Pinpoint the cell where the given text exists, returning its [X, Y] midpoint coordinate. 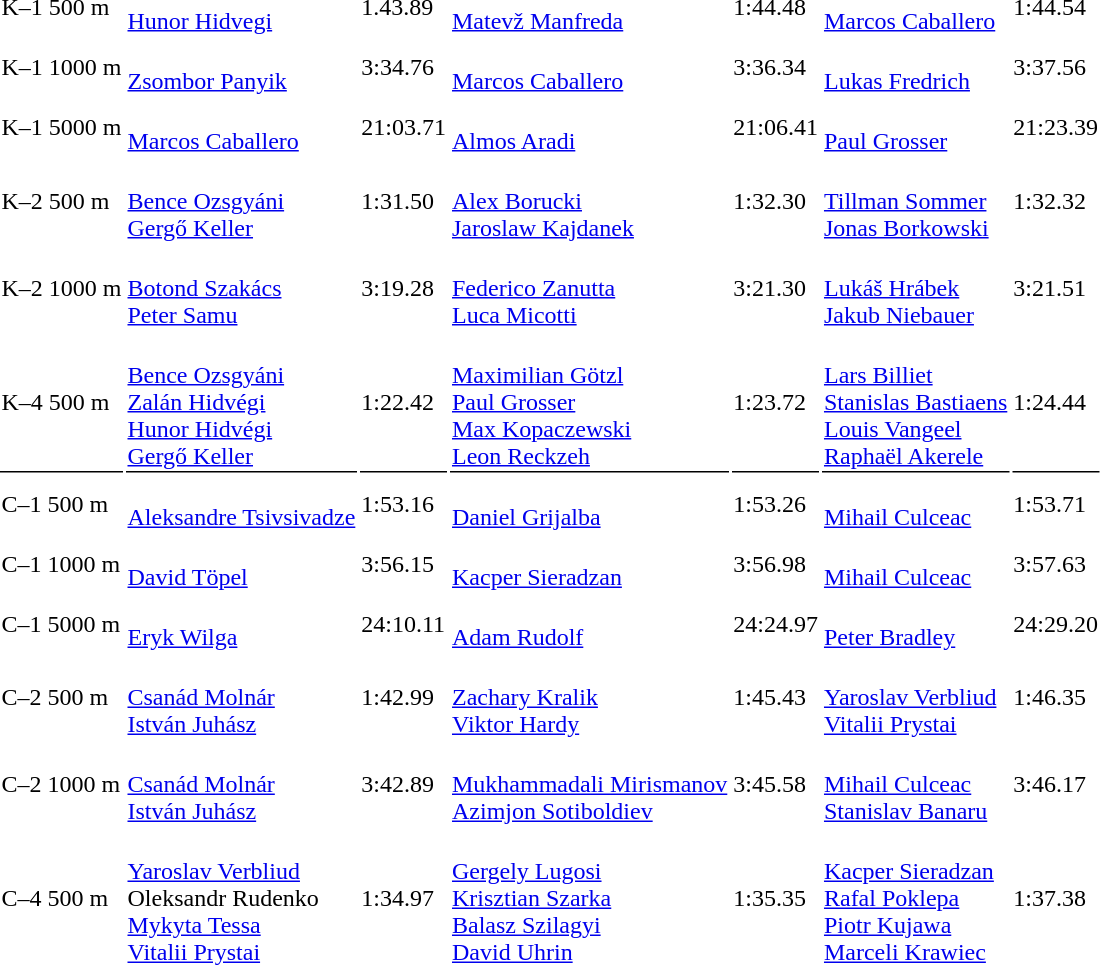
3:57.63 [1056, 564]
Lukas Fredrich [915, 68]
3:46.17 [1056, 784]
21:23.39 [1056, 128]
Bence OzsgyániGergő Keller [242, 201]
C–1 5000 m [62, 624]
3:21.51 [1056, 288]
Zachary KralikViktor Hardy [589, 698]
3:19.28 [404, 288]
3:56.15 [404, 564]
K–1 5000 m [62, 128]
K–4 500 m [62, 403]
Federico ZanuttaLuca Micotti [589, 288]
Yaroslav VerbliudVitalii Prystai [915, 698]
1:46.35 [1056, 698]
C–2 500 m [62, 698]
24:10.11 [404, 624]
21:03.71 [404, 128]
Tillman SommerJonas Borkowski [915, 201]
24:24.97 [776, 624]
3:45.58 [776, 784]
K–1 1000 m [62, 68]
3:42.89 [404, 784]
1:53.16 [404, 504]
21:06.41 [776, 128]
Lukáš HrábekJakub Niebauer [915, 288]
C–1 500 m [62, 504]
Daniel Grijalba [589, 504]
Botond SzakácsPeter Samu [242, 288]
Mihail CulceacStanislav Banaru [915, 784]
1:32.32 [1056, 201]
1:22.42 [404, 403]
1:53.26 [776, 504]
1:32.30 [776, 201]
C–2 1000 m [62, 784]
24:29.20 [1056, 624]
Lars BillietStanislas BastiaensLouis VangeelRaphaël Akerele [915, 403]
Adam Rudolf [589, 624]
1:53.71 [1056, 504]
Mukhammadali MirismanovAzimjon Sotiboldiev [589, 784]
3:21.30 [776, 288]
Alex BoruckiJaroslaw Kajdanek [589, 201]
1:24.44 [1056, 403]
David Töpel [242, 564]
Almos Aradi [589, 128]
Bence OzsgyániZalán HidvégiHunor HidvégiGergő Keller [242, 403]
1:23.72 [776, 403]
1:42.99 [404, 698]
1:45.43 [776, 698]
Maximilian GötzlPaul GrosserMax KopaczewskiLeon Reckzeh [589, 403]
3:36.34 [776, 68]
3:37.56 [1056, 68]
3:34.76 [404, 68]
Paul Grosser [915, 128]
K–2 500 m [62, 201]
1:31.50 [404, 201]
K–2 1000 m [62, 288]
Peter Bradley [915, 624]
Aleksandre Tsivsivadze [242, 504]
Kacper Sieradzan [589, 564]
C–1 1000 m [62, 564]
3:56.98 [776, 564]
Eryk Wilga [242, 624]
Zsombor Panyik [242, 68]
